For the text-containing cell, return its midpoint in [X, Y] coordinate format. 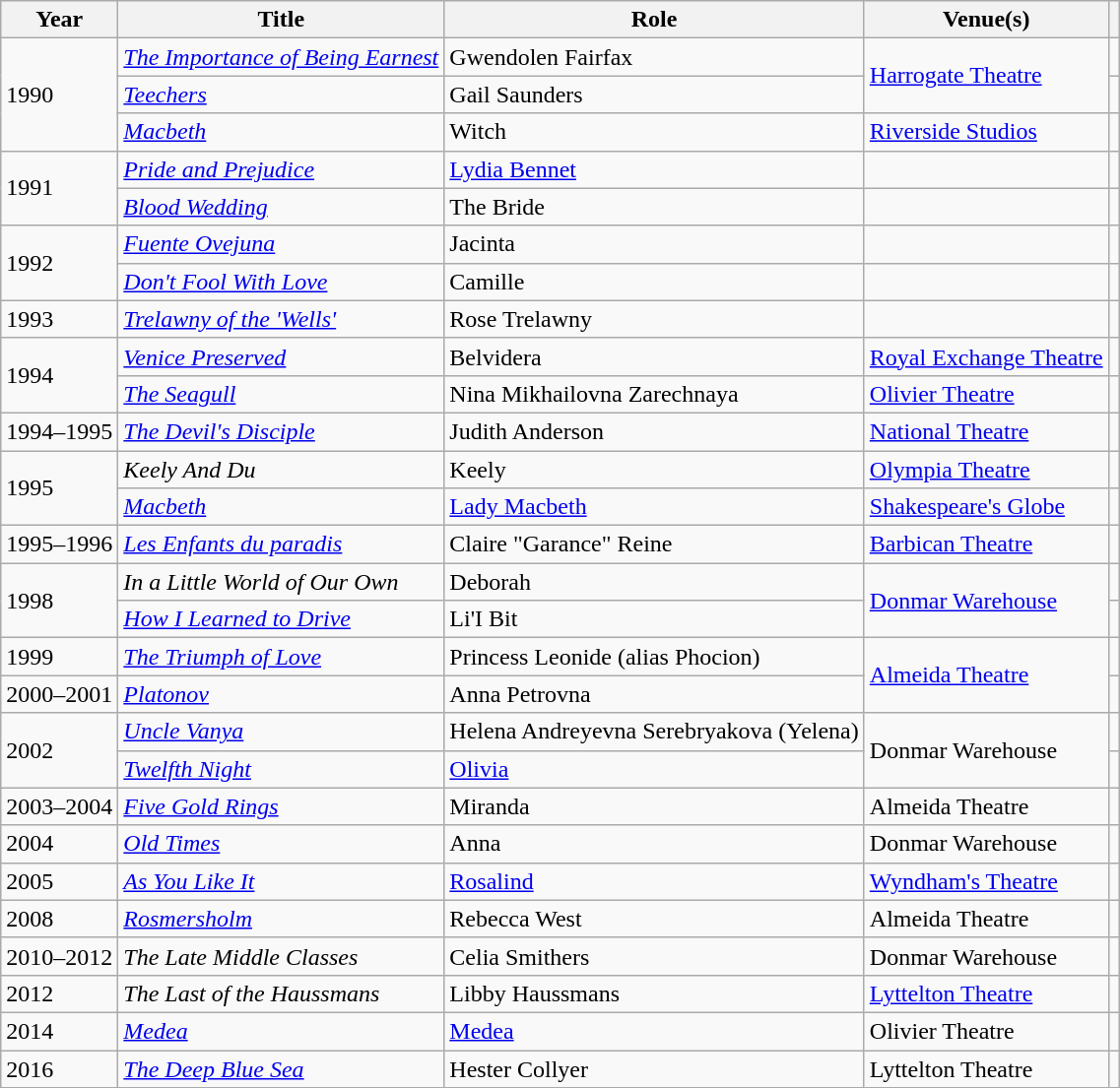
Lady Macbeth [654, 507]
The Late Middle Classes [282, 956]
The Bride [654, 207]
2004 [59, 844]
Anna Petrovna [654, 694]
2005 [59, 881]
1995–1996 [59, 544]
Harrogate Theatre [986, 76]
The Importance of Being Earnest [282, 57]
1990 [59, 95]
The Deep Blue Sea [282, 1068]
Royal Exchange Theatre [986, 356]
Wyndham's Theatre [986, 881]
Venue(s) [986, 20]
Teechers [282, 95]
2002 [59, 750]
Uncle Vanya [282, 732]
Miranda [654, 806]
1999 [59, 657]
Nina Mikhailovna Zarechnaya [654, 394]
Blood Wedding [282, 207]
Pride and Prejudice [282, 169]
Year [59, 20]
Twelfth Night [282, 769]
Lydia Bennet [654, 169]
How I Learned to Drive [282, 619]
Five Gold Rings [282, 806]
2000–2001 [59, 694]
Keely And Du [282, 470]
Celia Smithers [654, 956]
Li'I Bit [654, 619]
Olivia [654, 769]
2008 [59, 919]
2010–2012 [59, 956]
Judith Anderson [654, 431]
1993 [59, 319]
Role [654, 20]
Riverside Studios [986, 132]
1995 [59, 488]
Trelawny of the 'Wells' [282, 319]
The Triumph of Love [282, 657]
1992 [59, 263]
Don't Fool With Love [282, 282]
Olympia Theatre [986, 470]
Venice Preserved [282, 356]
1994 [59, 375]
National Theatre [986, 431]
Libby Haussmans [654, 993]
Anna [654, 844]
Keely [654, 470]
Hester Collyer [654, 1068]
Witch [654, 132]
Helena Andreyevna Serebryakova (Yelena) [654, 732]
Princess Leonide (alias Phocion) [654, 657]
Claire "Garance" Reine [654, 544]
1991 [59, 188]
Camille [654, 282]
Les Enfants du paradis [282, 544]
Gwendolen Fairfax [654, 57]
Belvidera [654, 356]
The Seagull [282, 394]
2003–2004 [59, 806]
The Last of the Haussmans [282, 993]
Old Times [282, 844]
2014 [59, 1031]
2012 [59, 993]
Rebecca West [654, 919]
Shakespeare's Globe [986, 507]
Rosalind [654, 881]
Platonov [282, 694]
Title [282, 20]
2016 [59, 1068]
The Devil's Disciple [282, 431]
In a Little World of Our Own [282, 582]
Fuente Ovejuna [282, 244]
Barbican Theatre [986, 544]
Jacinta [654, 244]
Deborah [654, 582]
Rose Trelawny [654, 319]
As You Like It [282, 881]
Gail Saunders [654, 95]
1998 [59, 601]
Rosmersholm [282, 919]
1994–1995 [59, 431]
